From the cell containing the given text, extract its center point as (X, Y) coordinate. 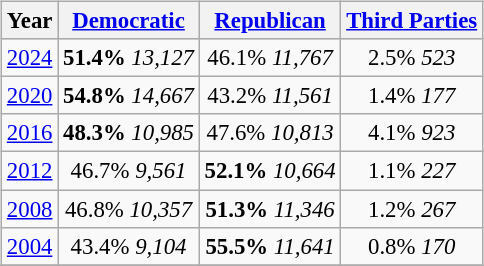
52.1% 10,664 (270, 171)
46.8% 10,357 (129, 209)
1.4% 177 (412, 96)
46.7% 9,561 (129, 171)
4.1% 923 (412, 133)
51.4% 13,127 (129, 58)
2004 (30, 246)
51.3% 11,346 (270, 209)
47.6% 10,813 (270, 133)
48.3% 10,985 (129, 133)
55.5% 11,641 (270, 246)
Third Parties (412, 21)
2008 (30, 209)
46.1% 11,767 (270, 58)
Republican (270, 21)
1.2% 267 (412, 209)
Democratic (129, 21)
2016 (30, 133)
43.4% 9,104 (129, 246)
2020 (30, 96)
43.2% 11,561 (270, 96)
0.8% 170 (412, 246)
54.8% 14,667 (129, 96)
2024 (30, 58)
2.5% 523 (412, 58)
Year (30, 21)
1.1% 227 (412, 171)
2012 (30, 171)
